Identify which cell holds the provided text, then report its [x, y] central coordinate. 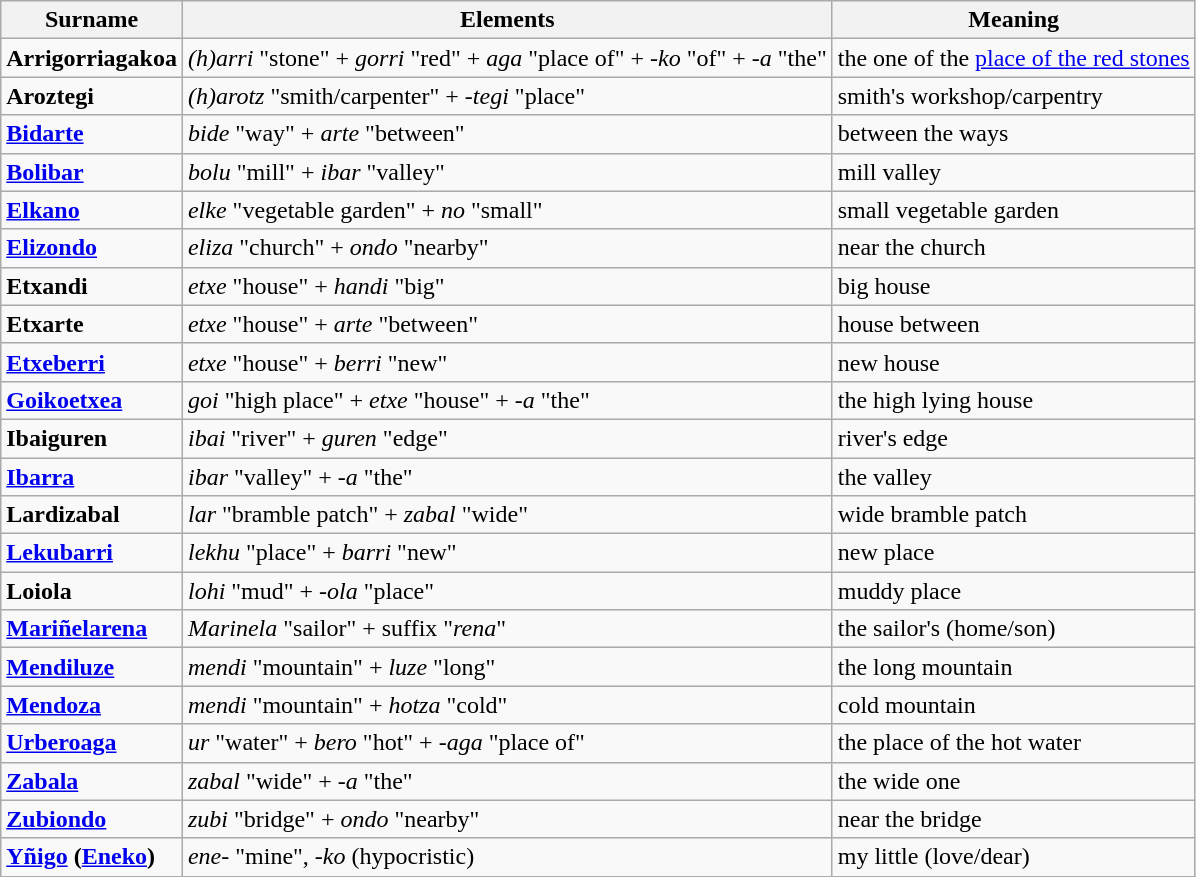
the sailor's (home/son) [1014, 629]
bide "way" + arte "between" [507, 134]
near the bridge [1014, 819]
Meaning [1014, 20]
wide bramble patch [1014, 515]
Elements [507, 20]
etxe "house" + berri "new" [507, 362]
elke "vegetable garden" + no "small" [507, 210]
Bolibar [92, 172]
mill valley [1014, 172]
goi "high place" + etxe "house" + -a "the" [507, 400]
my little (love/dear) [1014, 857]
Elkano [92, 210]
lohi "mud" + -ola "place" [507, 591]
ibai "river" + guren "edge" [507, 438]
Aroztegi [92, 96]
new house [1014, 362]
the place of the hot water [1014, 743]
zubi "bridge" + ondo "nearby" [507, 819]
etxe "house" + handi "big" [507, 286]
Mariñelarena [92, 629]
between the ways [1014, 134]
the high lying house [1014, 400]
ibar "valley" + -a "the" [507, 477]
Yñigo (Eneko) [92, 857]
the one of the place of the red stones [1014, 58]
mendi "mountain" + luze "long" [507, 667]
Mendoza [92, 705]
Etxarte [92, 324]
smith's workshop/carpentry [1014, 96]
the valley [1014, 477]
bolu "mill" + ibar "valley" [507, 172]
Elizondo [92, 248]
house between [1014, 324]
muddy place [1014, 591]
Etxandi [92, 286]
eliza "church" + ondo "nearby" [507, 248]
ene- "mine", -ko (hypocristic) [507, 857]
(h)arotz "smith/carpenter" + -tegi "place" [507, 96]
ur "water" + bero "hot" + -aga "place of" [507, 743]
Arrigorriagakoa [92, 58]
cold mountain [1014, 705]
the wide one [1014, 781]
Etxeberri [92, 362]
Bidarte [92, 134]
Surname [92, 20]
the long mountain [1014, 667]
lekhu "place" + barri "new" [507, 553]
Zubiondo [92, 819]
Loiola [92, 591]
big house [1014, 286]
new place [1014, 553]
small vegetable garden [1014, 210]
(h)arri "stone" + gorri "red" + aga "place of" + -ko "of" + -a "the" [507, 58]
Goikoetxea [92, 400]
Ibaiguren [92, 438]
near the church [1014, 248]
mendi "mountain" + hotza "cold" [507, 705]
etxe "house" + arte "between" [507, 324]
river's edge [1014, 438]
Marinela "sailor" + suffix "rena" [507, 629]
lar "bramble patch" + zabal "wide" [507, 515]
Zabala [92, 781]
Urberoaga [92, 743]
Lekubarri [92, 553]
Lardizabal [92, 515]
Ibarra [92, 477]
zabal "wide" + -a "the" [507, 781]
Mendiluze [92, 667]
